Find where the given text appears and provide that cell's center as [X, Y] coordinate. 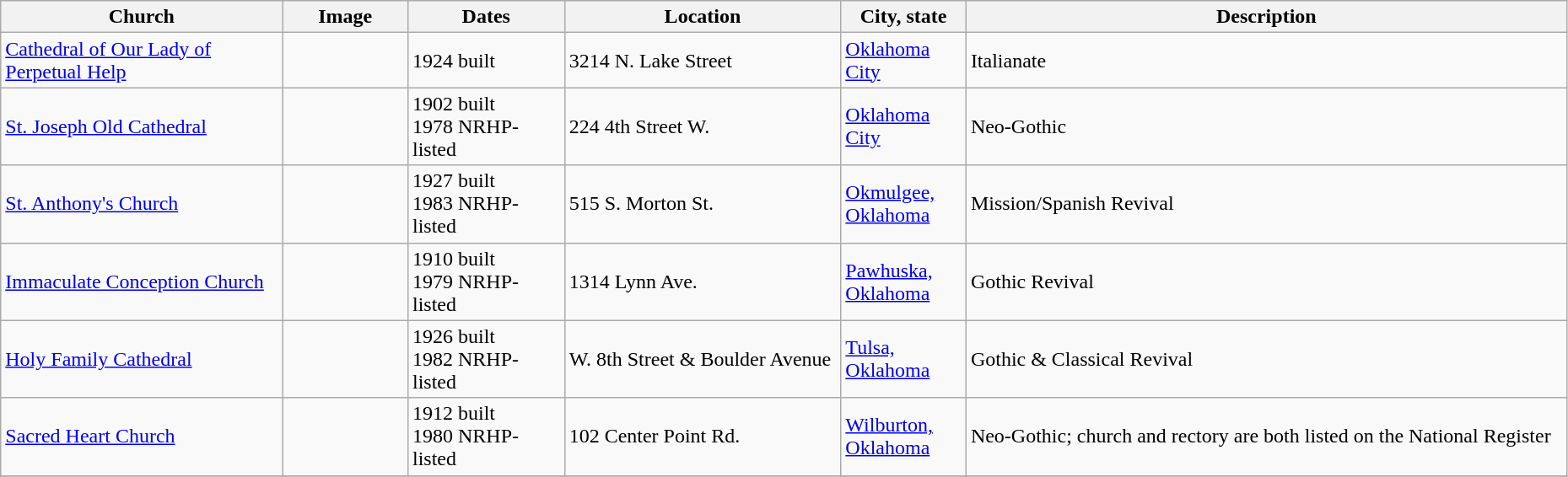
Description [1266, 17]
W. 8th Street & Boulder Avenue [703, 359]
1912 built1980 NRHP-listed [486, 437]
Italianate [1266, 61]
Okmulgee, Oklahoma [904, 204]
1902 built1978 NRHP-listed [486, 126]
Location [703, 17]
Wilburton, Oklahoma [904, 437]
Neo-Gothic; church and rectory are both listed on the National Register [1266, 437]
Pawhuska, Oklahoma [904, 281]
Image [346, 17]
Sacred Heart Church [142, 437]
Neo-Gothic [1266, 126]
3214 N. Lake Street [703, 61]
224 4th Street W. [703, 126]
Dates [486, 17]
1924 built [486, 61]
Mission/Spanish Revival [1266, 204]
1314 Lynn Ave. [703, 281]
515 S. Morton St. [703, 204]
St. Joseph Old Cathedral [142, 126]
Gothic & Classical Revival [1266, 359]
Gothic Revival [1266, 281]
Tulsa, Oklahoma [904, 359]
City, state [904, 17]
Cathedral of Our Lady of Perpetual Help [142, 61]
Church [142, 17]
1910 built1979 NRHP-listed [486, 281]
Immaculate Conception Church [142, 281]
1926 built1982 NRHP-listed [486, 359]
1927 built1983 NRHP-listed [486, 204]
102 Center Point Rd. [703, 437]
Holy Family Cathedral [142, 359]
St. Anthony's Church [142, 204]
